Find where the given text appears and provide that cell's center as (x, y) coordinate. 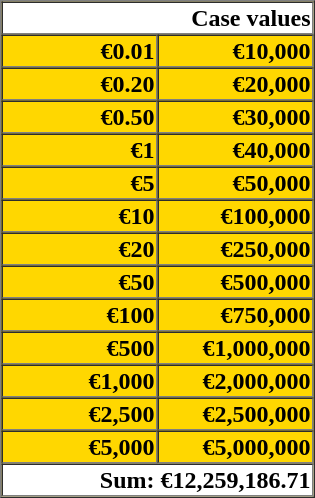
€50 (80, 282)
€250,000 (236, 248)
€100,000 (236, 216)
€2,000,000 (236, 380)
Sum: €12,259,186.71 (158, 480)
€0.50 (80, 116)
€750,000 (236, 314)
€0.20 (80, 84)
€1,000,000 (236, 348)
€40,000 (236, 150)
€5,000,000 (236, 446)
€20,000 (236, 84)
€500 (80, 348)
€50,000 (236, 182)
€10,000 (236, 50)
€10 (80, 216)
€1,000 (80, 380)
€30,000 (236, 116)
€2,500,000 (236, 414)
€20 (80, 248)
Case values (158, 18)
€5 (80, 182)
€0.01 (80, 50)
€1 (80, 150)
€2,500 (80, 414)
€5,000 (80, 446)
€100 (80, 314)
€500,000 (236, 282)
